Return the [X, Y] coordinate for the center point of the cell that contains the specified text.  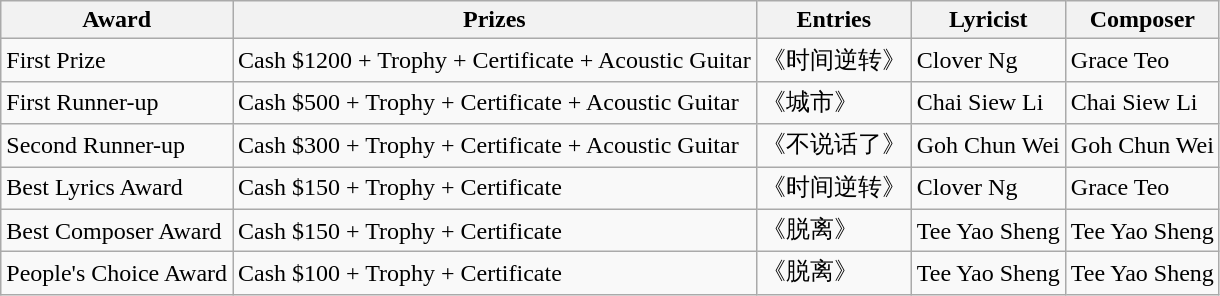
Second Runner-up [117, 146]
Cash $300 + Trophy + Certificate + Acoustic Guitar [495, 146]
Prizes [495, 20]
Cash $500 + Trophy + Certificate + Acoustic Guitar [495, 102]
Cash $100 + Trophy + Certificate [495, 274]
People's Choice Award [117, 274]
Cash $1200 + Trophy + Certificate + Acoustic Guitar [495, 60]
Composer [1142, 20]
《城市》 [834, 102]
Lyricist [988, 20]
Best Lyrics Award [117, 188]
Best Composer Award [117, 230]
Award [117, 20]
First Runner-up [117, 102]
《不说话了》 [834, 146]
First Prize [117, 60]
Entries [834, 20]
